Extract the [x, y] coordinate from the center of the cell holding the provided text.  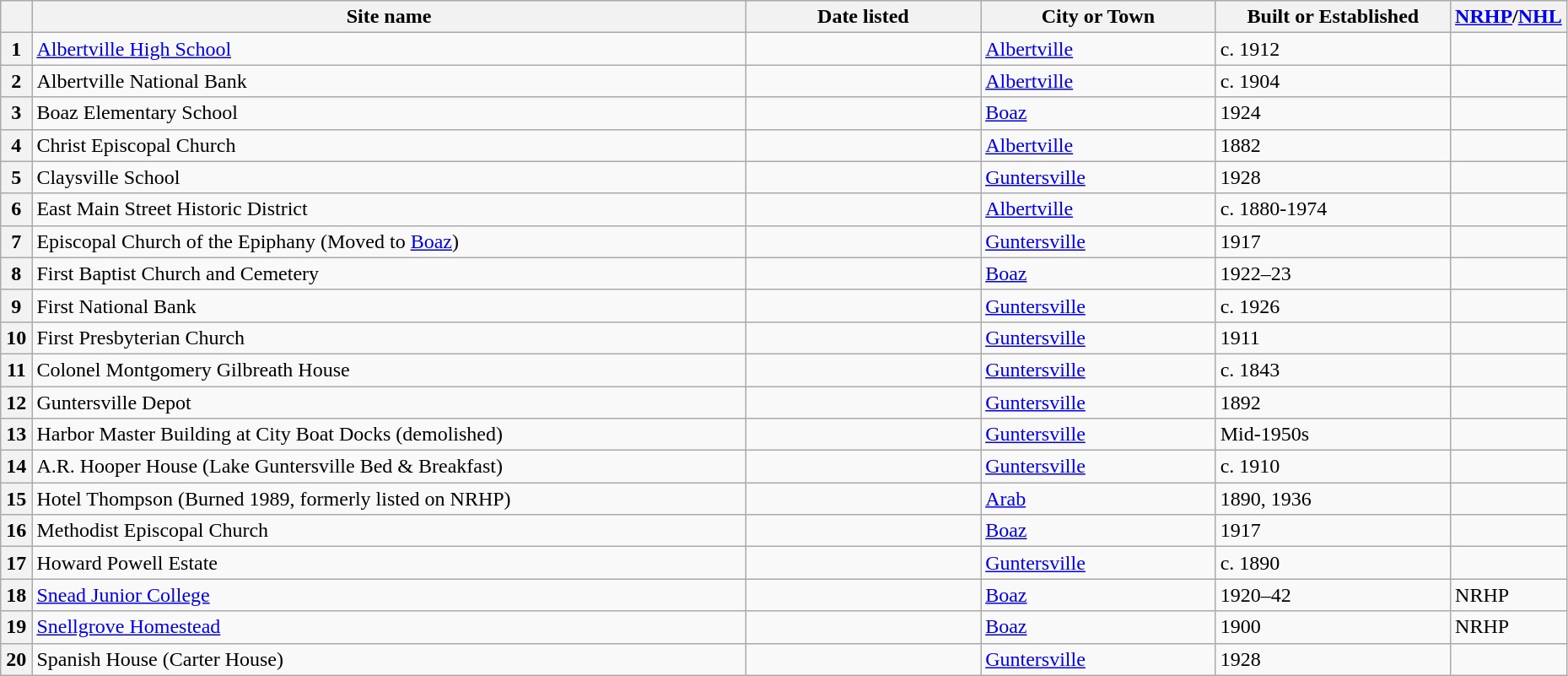
Methodist Episcopal Church [389, 531]
1882 [1333, 145]
5 [17, 177]
c. 1843 [1333, 370]
11 [17, 370]
East Main Street Historic District [389, 209]
c. 1890 [1333, 563]
Howard Powell Estate [389, 563]
12 [17, 403]
First Presbyterian Church [389, 338]
1890, 1936 [1333, 499]
Mid-1950s [1333, 435]
1900 [1333, 627]
9 [17, 306]
Albertville High School [389, 49]
4 [17, 145]
c. 1880-1974 [1333, 209]
14 [17, 467]
First Baptist Church and Cemetery [389, 273]
1892 [1333, 403]
Snellgrove Homestead [389, 627]
10 [17, 338]
1924 [1333, 113]
Guntersville Depot [389, 403]
1 [17, 49]
Boaz Elementary School [389, 113]
Christ Episcopal Church [389, 145]
Built or Established [1333, 17]
Hotel Thompson (Burned 1989, formerly listed on NRHP) [389, 499]
c. 1910 [1333, 467]
First National Bank [389, 306]
3 [17, 113]
16 [17, 531]
c. 1904 [1333, 81]
Spanish House (Carter House) [389, 659]
Date listed [863, 17]
Arab [1098, 499]
c. 1926 [1333, 306]
2 [17, 81]
8 [17, 273]
City or Town [1098, 17]
Claysville School [389, 177]
1911 [1333, 338]
Harbor Master Building at City Boat Docks (demolished) [389, 435]
Episcopal Church of the Epiphany (Moved to Boaz) [389, 241]
6 [17, 209]
19 [17, 627]
15 [17, 499]
20 [17, 659]
NRHP/NHL [1509, 17]
7 [17, 241]
17 [17, 563]
Snead Junior College [389, 595]
Colonel Montgomery Gilbreath House [389, 370]
c. 1912 [1333, 49]
Albertville National Bank [389, 81]
1920–42 [1333, 595]
18 [17, 595]
Site name [389, 17]
13 [17, 435]
A.R. Hooper House (Lake Guntersville Bed & Breakfast) [389, 467]
1922–23 [1333, 273]
